Search for the cell housing the specified text and yield its [x, y] center coordinate. 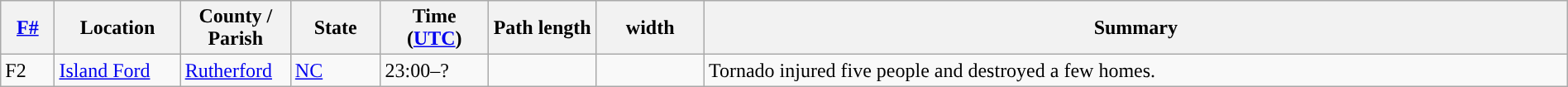
F# [28, 28]
Path length [542, 28]
Time (UTC) [434, 28]
NC [336, 70]
Island Ford [117, 70]
23:00–? [434, 70]
Tornado injured five people and destroyed a few homes. [1135, 70]
Location [117, 28]
F2 [28, 70]
width [650, 28]
County / Parish [235, 28]
Summary [1135, 28]
State [336, 28]
Rutherford [235, 70]
